Return the (x, y) coordinate for the center point of the cell that contains the specified text.  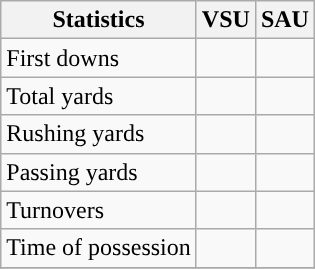
Turnovers (99, 210)
Statistics (99, 20)
First downs (99, 58)
VSU (226, 20)
SAU (284, 20)
Passing yards (99, 172)
Rushing yards (99, 134)
Total yards (99, 96)
Time of possession (99, 248)
